Search for the cell housing the specified text and yield its [X, Y] center coordinate. 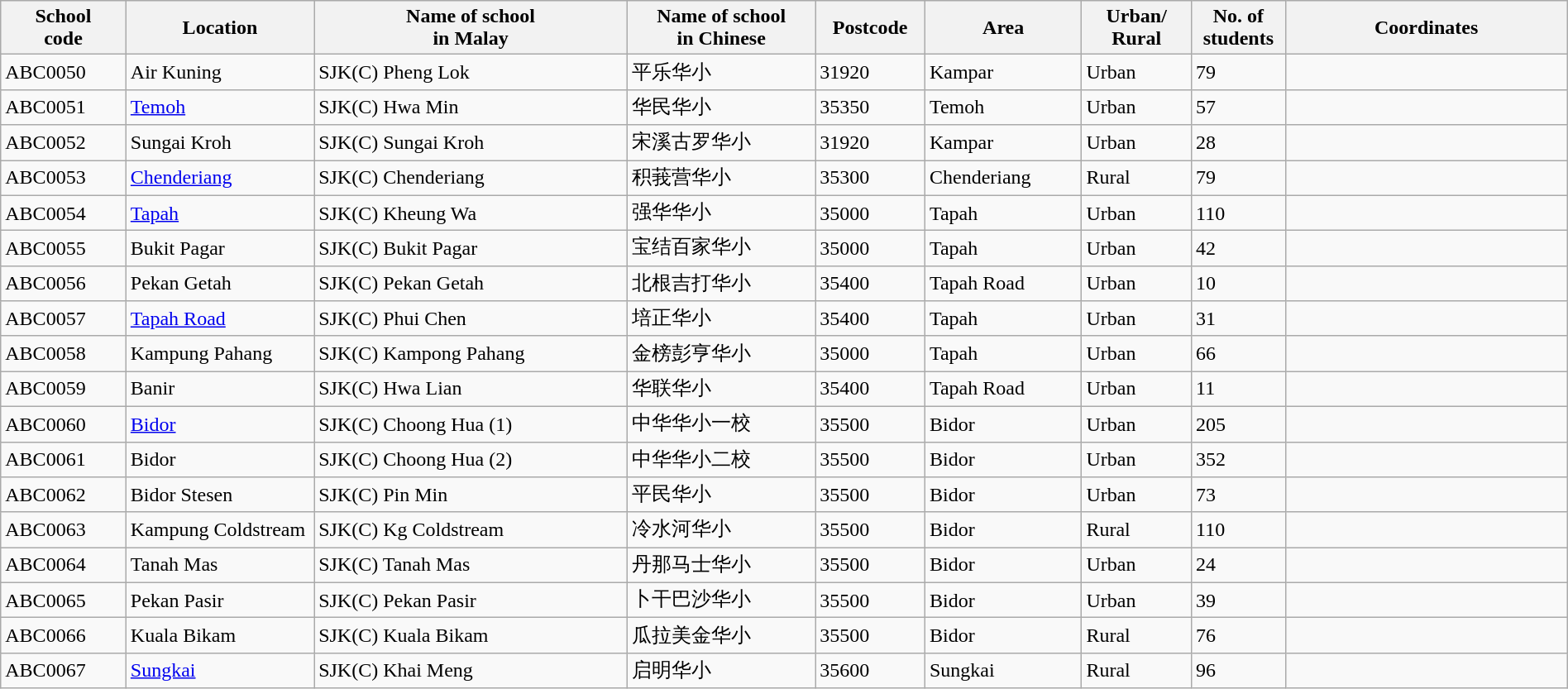
35300 [870, 179]
Pekan Pasir [220, 600]
华民华小 [721, 108]
Location [220, 28]
SJK(C) Phui Chen [471, 319]
SJK(C) Pekan Getah [471, 283]
SJK(C) Choong Hua (1) [471, 423]
ABC0062 [64, 495]
SJK(C) Choong Hua (2) [471, 460]
ABC0064 [64, 566]
丹那马士华小 [721, 566]
39 [1238, 600]
Coordinates [1426, 28]
平乐华小 [721, 73]
强华华小 [721, 213]
73 [1238, 495]
ABC0061 [64, 460]
平民华小 [721, 495]
35600 [870, 670]
宝结百家华小 [721, 248]
SJK(C) Sungai Kroh [471, 142]
积莪营华小 [721, 179]
Name of schoolin Malay [471, 28]
Tanah Mas [220, 566]
35350 [870, 108]
ABC0065 [64, 600]
Schoolcode [64, 28]
ABC0050 [64, 73]
SJK(C) Kg Coldstream [471, 529]
SJK(C) Kheung Wa [471, 213]
SJK(C) Tanah Mas [471, 566]
ABC0052 [64, 142]
SJK(C) Pheng Lok [471, 73]
Name of schoolin Chinese [721, 28]
ABC0066 [64, 635]
11 [1238, 389]
宋溪古罗华小 [721, 142]
96 [1238, 670]
31 [1238, 319]
76 [1238, 635]
ABC0051 [64, 108]
Pekan Getah [220, 283]
ABC0060 [64, 423]
华联华小 [721, 389]
SJK(C) Hwa Lian [471, 389]
352 [1238, 460]
Kampung Coldstream [220, 529]
Area [1002, 28]
Kuala Bikam [220, 635]
Postcode [870, 28]
ABC0056 [64, 283]
24 [1238, 566]
ABC0067 [64, 670]
ABC0053 [64, 179]
SJK(C) Bukit Pagar [471, 248]
SJK(C) Pekan Pasir [471, 600]
ABC0059 [64, 389]
Bidor Stesen [220, 495]
瓜拉美金华小 [721, 635]
SJK(C) Pin Min [471, 495]
中华华小一校 [721, 423]
ABC0058 [64, 354]
培正华小 [721, 319]
ABC0054 [64, 213]
42 [1238, 248]
SJK(C) Chenderiang [471, 179]
Air Kuning [220, 73]
SJK(C) Kuala Bikam [471, 635]
启明华小 [721, 670]
66 [1238, 354]
SJK(C) Khai Meng [471, 670]
Kampung Pahang [220, 354]
北根吉打华小 [721, 283]
205 [1238, 423]
金榜彭亨华小 [721, 354]
Banir [220, 389]
冷水河华小 [721, 529]
SJK(C) Kampong Pahang [471, 354]
中华华小二校 [721, 460]
Bukit Pagar [220, 248]
ABC0055 [64, 248]
57 [1238, 108]
卜干巴沙华小 [721, 600]
SJK(C) Hwa Min [471, 108]
Sungai Kroh [220, 142]
Urban/Rural [1136, 28]
10 [1238, 283]
No. ofstudents [1238, 28]
ABC0063 [64, 529]
ABC0057 [64, 319]
28 [1238, 142]
